Pinpoint the cell where the given text exists, returning its [x, y] midpoint coordinate. 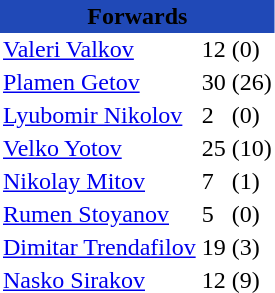
Dimitar Trendafilov [100, 248]
Plamen Getov [100, 82]
Velko Yotov [100, 148]
25 [214, 148]
Rumen Stoyanov [100, 214]
(26) [252, 82]
19 [214, 248]
30 [214, 82]
12 [214, 50]
5 [214, 214]
Lyubomir Nikolov [100, 116]
(1) [252, 182]
(3) [252, 248]
Valeri Valkov [100, 50]
7 [214, 182]
(10) [252, 148]
2 [214, 116]
Forwards [138, 16]
Nikolay Mitov [100, 182]
